Pinpoint the cell where the given text exists, returning its [X, Y] midpoint coordinate. 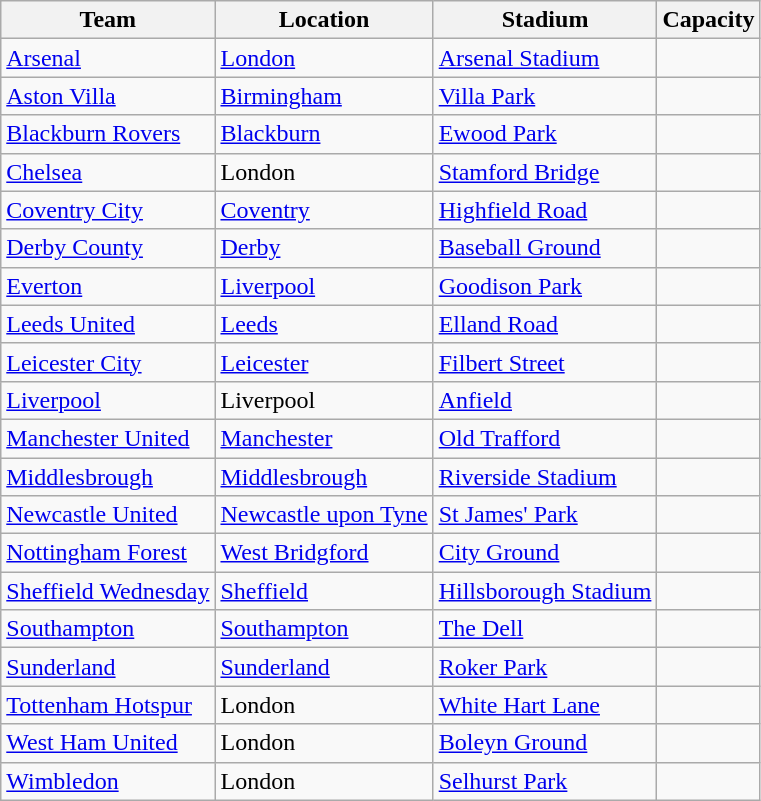
Hillsborough Stadium [545, 591]
Elland Road [545, 324]
Team [108, 20]
Everton [108, 286]
Birmingham [324, 96]
Ewood Park [545, 134]
Location [324, 20]
Sheffield Wednesday [108, 591]
Stadium [545, 20]
Selhurst Park [545, 781]
Blackburn [324, 134]
Chelsea [108, 172]
Baseball Ground [545, 248]
City Ground [545, 553]
Old Trafford [545, 438]
Leeds [324, 324]
Sheffield [324, 591]
Newcastle upon Tyne [324, 515]
Wimbledon [108, 781]
Capacity [708, 20]
Derby [324, 248]
Filbert Street [545, 362]
Coventry City [108, 210]
Leicester [324, 362]
Arsenal [108, 58]
Leicester City [108, 362]
St James' Park [545, 515]
Anfield [545, 400]
Tottenham Hotspur [108, 705]
Leeds United [108, 324]
Goodison Park [545, 286]
Manchester [324, 438]
Manchester United [108, 438]
Arsenal Stadium [545, 58]
Blackburn Rovers [108, 134]
Coventry [324, 210]
White Hart Lane [545, 705]
Villa Park [545, 96]
Highfield Road [545, 210]
Riverside Stadium [545, 477]
Derby County [108, 248]
Aston Villa [108, 96]
The Dell [545, 629]
West Bridgford [324, 553]
Boleyn Ground [545, 743]
West Ham United [108, 743]
Stamford Bridge [545, 172]
Nottingham Forest [108, 553]
Newcastle United [108, 515]
Roker Park [545, 667]
